Scan for the cell matching the given text and deliver its [x, y] coordinate at center. 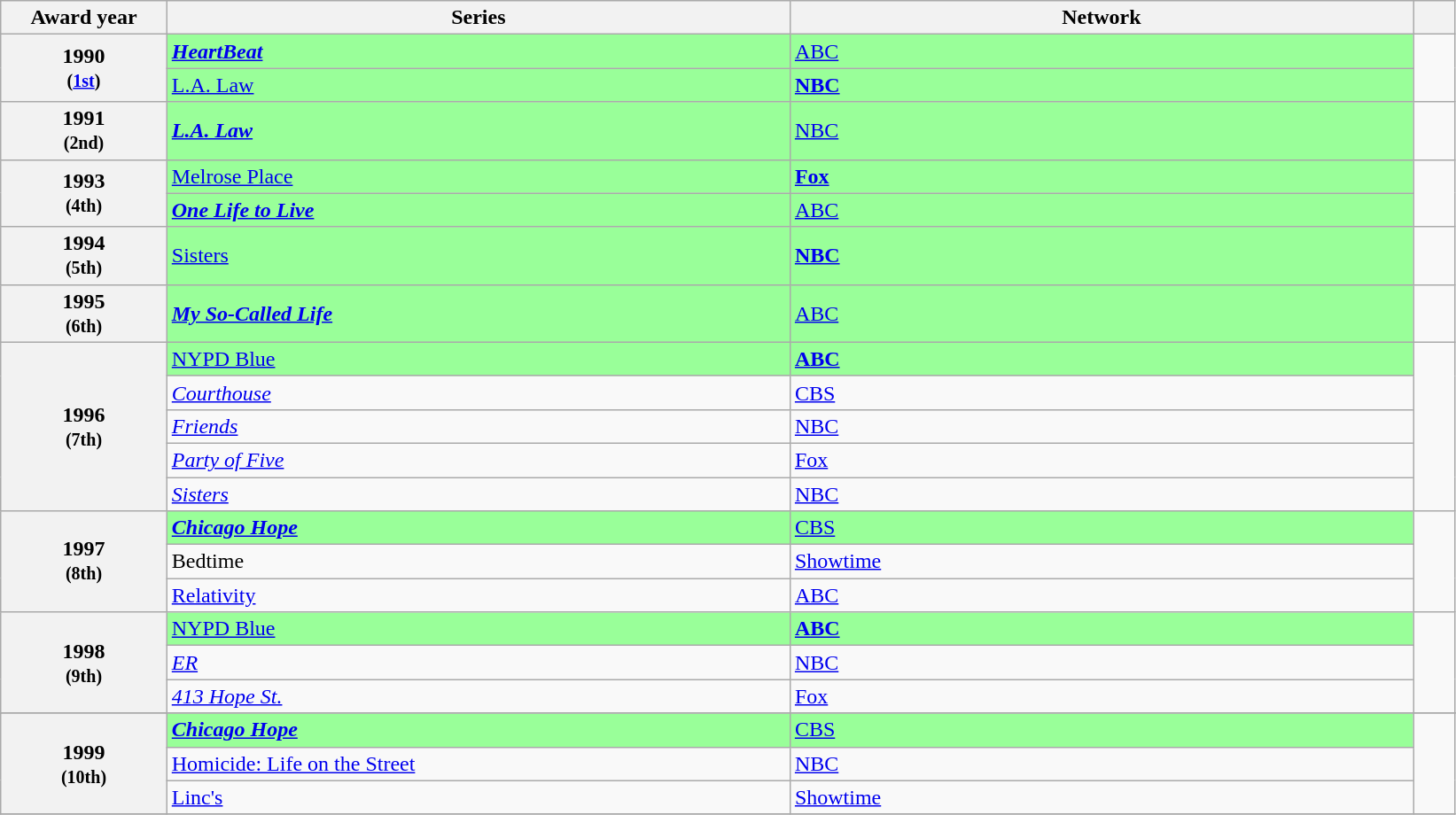
My So-Called Life [479, 314]
Award year [84, 18]
Melrose Place [479, 176]
1998(9th) [84, 663]
Network [1101, 18]
Courthouse [479, 392]
Series [479, 18]
1995(6th) [84, 314]
1997(8th) [84, 562]
ER [479, 663]
Bedtime [479, 562]
1990(1st) [84, 68]
One Life to Live [479, 210]
1993(4th) [84, 193]
Homicide: Life on the Street [479, 764]
413 Hope St. [479, 696]
Linc's [479, 797]
HeartBeat [479, 51]
1994(5th) [84, 255]
Friends [479, 426]
Party of Five [479, 460]
1991(2nd) [84, 131]
1999(10th) [84, 764]
1996(7th) [84, 426]
Relativity [479, 595]
